Return the [X, Y] coordinate for the center point of the cell that contains the specified text.  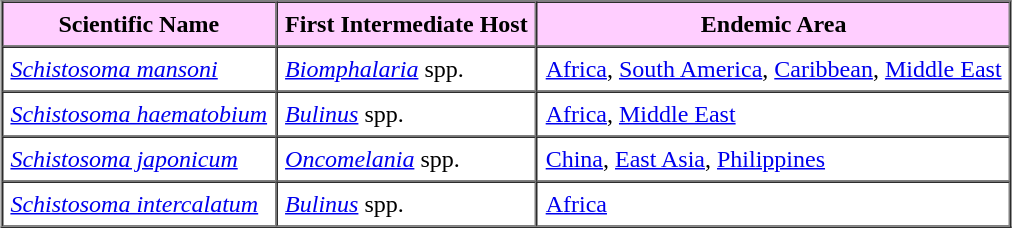
China, East Asia, Philippines [774, 158]
Scientific Name [138, 24]
Schistosoma mansoni [138, 68]
Schistosoma intercalatum [138, 204]
Africa, South America, Caribbean, Middle East [774, 68]
Biomphalaria spp. [406, 68]
Africa, Middle East [774, 114]
Africa [774, 204]
First Intermediate Host [406, 24]
Schistosoma haematobium [138, 114]
Oncomelania spp. [406, 158]
Endemic Area [774, 24]
Schistosoma japonicum [138, 158]
